From the cell containing the given text, extract its center point as (X, Y) coordinate. 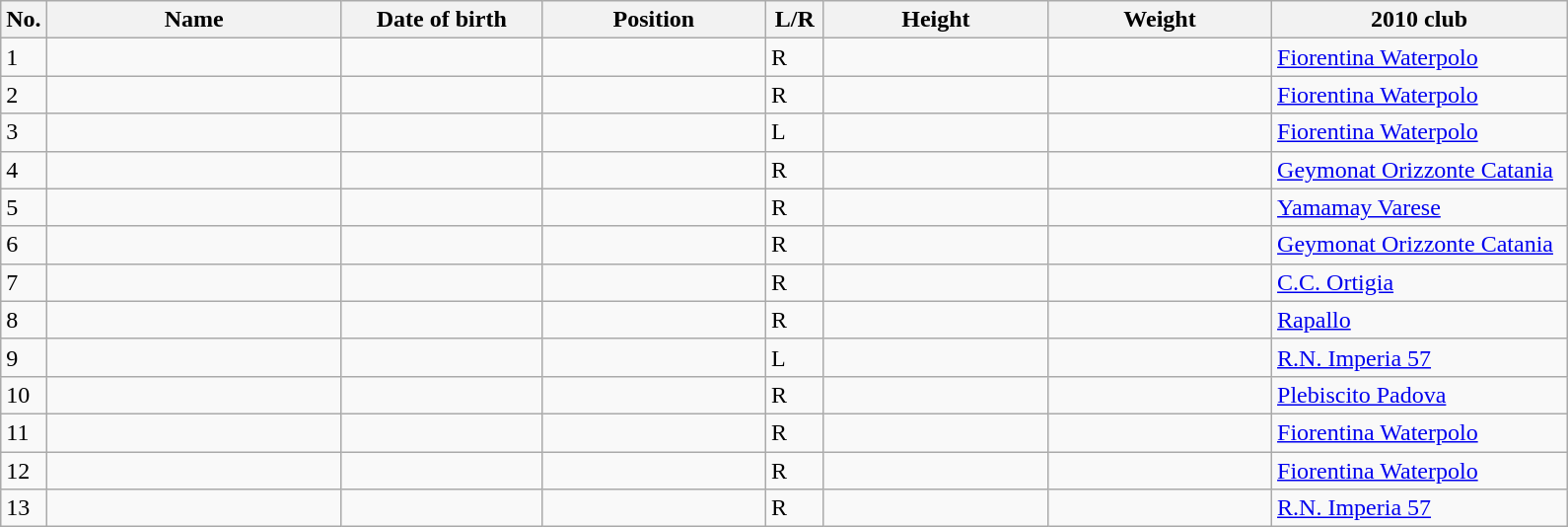
12 (24, 471)
13 (24, 508)
3 (24, 132)
C.C. Ortigia (1420, 282)
9 (24, 357)
10 (24, 395)
4 (24, 170)
2 (24, 95)
7 (24, 282)
Weight (1160, 20)
2010 club (1420, 20)
L/R (795, 20)
Height (935, 20)
Position (653, 20)
1 (24, 57)
8 (24, 320)
Date of birth (442, 20)
Yamamay Varese (1420, 207)
Rapallo (1420, 320)
11 (24, 432)
No. (24, 20)
6 (24, 245)
5 (24, 207)
Plebiscito Padova (1420, 395)
Name (193, 20)
